Output the (x, y) coordinate of the center of the cell containing the given text.  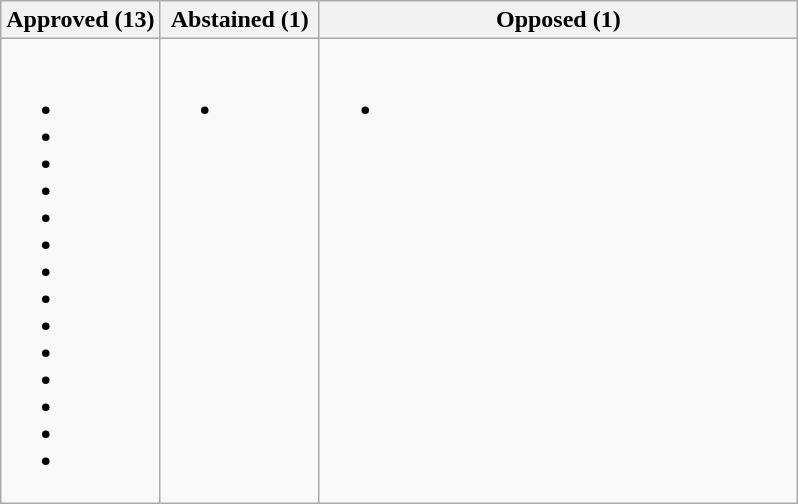
Opposed (1) (558, 20)
Approved (13) (80, 20)
Abstained (1) (240, 20)
